Pinpoint the cell where the given text exists, returning its (X, Y) midpoint coordinate. 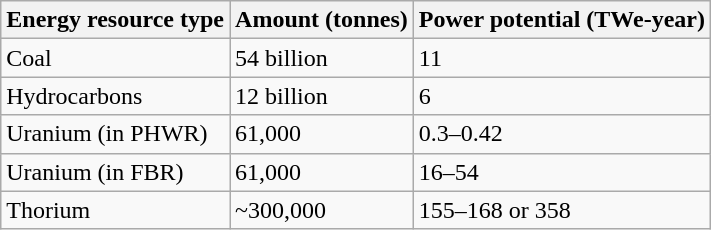
16–54 (562, 172)
Uranium (in FBR) (116, 172)
Power potential (TWe-year) (562, 20)
Coal (116, 58)
Uranium (in PHWR) (116, 134)
Thorium (116, 210)
6 (562, 96)
12 billion (322, 96)
0.3–0.42 (562, 134)
Energy resource type (116, 20)
54 billion (322, 58)
Hydrocarbons (116, 96)
Amount (tonnes) (322, 20)
11 (562, 58)
155–168 or 358 (562, 210)
~300,000 (322, 210)
